Capture the cell that displays the provided text and extract its [x, y] central coordinate. 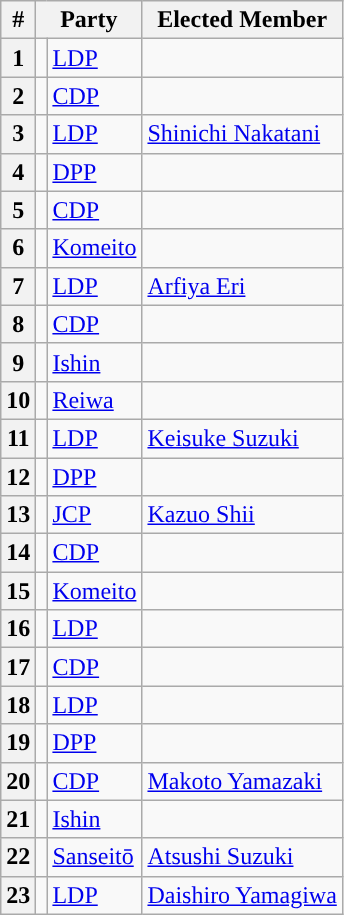
Elected Member [242, 20]
7 [18, 286]
17 [18, 667]
11 [18, 438]
4 [18, 172]
Shinichi Nakatani [242, 134]
8 [18, 324]
21 [18, 819]
20 [18, 781]
14 [18, 553]
5 [18, 210]
1 [18, 58]
Keisuke Suzuki [242, 438]
9 [18, 362]
6 [18, 248]
19 [18, 743]
Makoto Yamazaki [242, 781]
Arfiya Eri [242, 286]
Sanseitō [94, 857]
# [18, 20]
16 [18, 629]
23 [18, 895]
Daishiro Yamagiwa [242, 895]
Kazuo Shii [242, 515]
18 [18, 705]
2 [18, 96]
22 [18, 857]
Atsushi Suzuki [242, 857]
Party [89, 20]
10 [18, 400]
15 [18, 591]
3 [18, 134]
12 [18, 477]
13 [18, 515]
Reiwa [94, 400]
JCP [94, 515]
